Return [X, Y] of the center of cell containing provided text 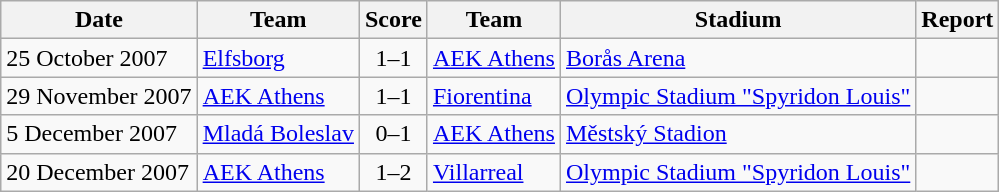
Report [958, 20]
Borås Arena [738, 58]
Score [393, 20]
Fiorentina [494, 96]
Elfsborg [278, 58]
5 December 2007 [99, 134]
Date [99, 20]
Villarreal [494, 172]
Městský Stadion [738, 134]
0–1 [393, 134]
29 November 2007 [99, 96]
1–2 [393, 172]
Mladá Boleslav [278, 134]
25 October 2007 [99, 58]
20 December 2007 [99, 172]
Stadium [738, 20]
